Find where the given text appears and provide that cell's center as [X, Y] coordinate. 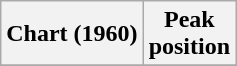
Chart (1960) [72, 34]
Peakposition [189, 34]
